Search for the cell housing the specified text and yield its [x, y] center coordinate. 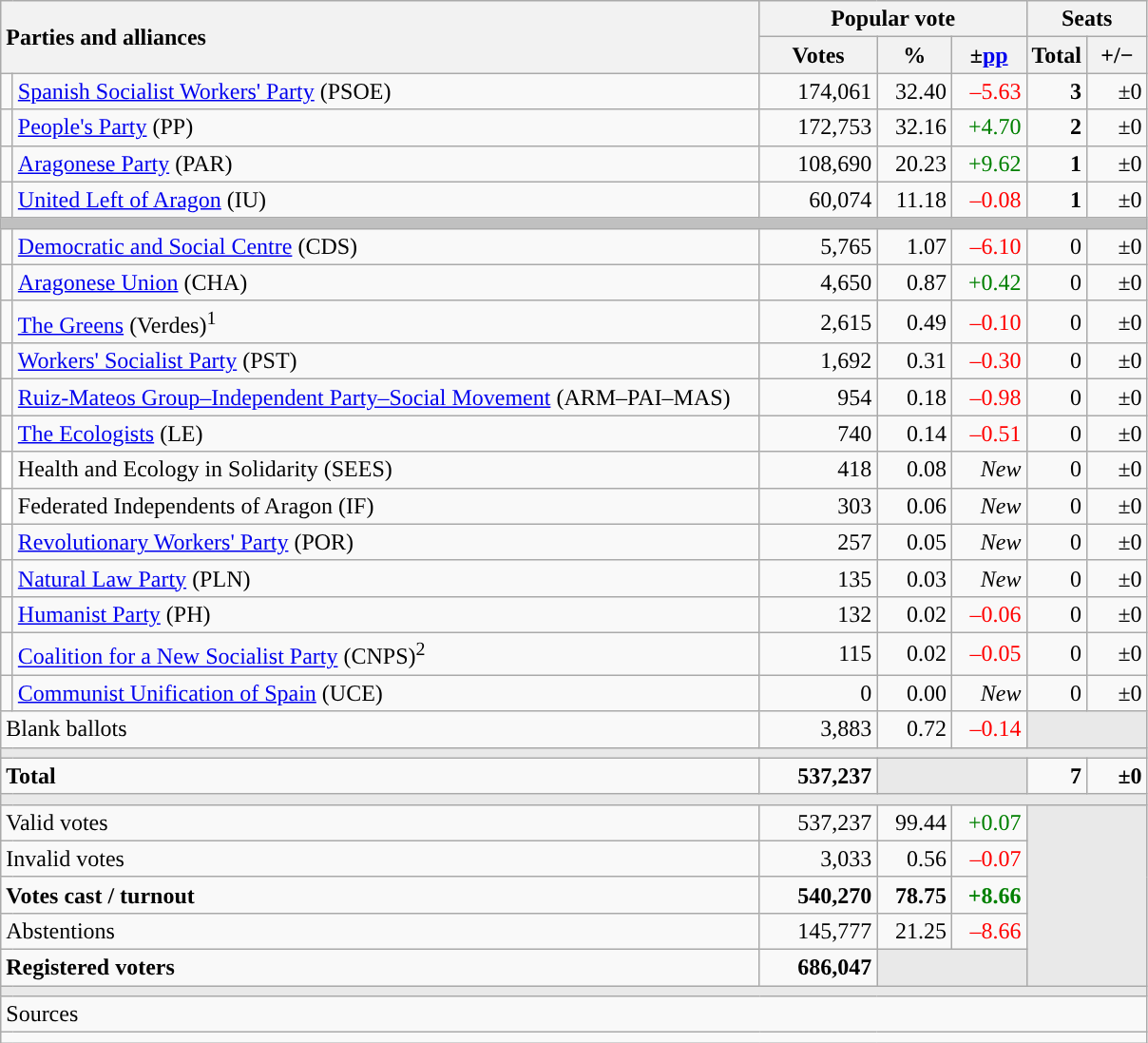
0.03 [914, 578]
Votes cast / turnout [380, 895]
32.16 [914, 127]
3 [1057, 91]
+9.62 [988, 164]
–0.98 [988, 397]
21.25 [914, 931]
135 [818, 578]
Abstentions [380, 931]
0.31 [914, 361]
Ruiz-Mateos Group–Independent Party–Social Movement (ARM–PAI–MAS) [386, 397]
–0.05 [988, 654]
99.44 [914, 822]
–0.10 [988, 321]
Humanist Party (PH) [386, 614]
303 [818, 506]
The Greens (Verdes)1 [386, 321]
1,692 [818, 361]
0.56 [914, 859]
+8.66 [988, 895]
Health and Ecology in Solidarity (SEES) [386, 470]
1.07 [914, 246]
–0.07 [988, 859]
Coalition for a New Socialist Party (CNPS)2 [386, 654]
145,777 [818, 931]
–6.10 [988, 246]
0.18 [914, 397]
+4.70 [988, 127]
Valid votes [380, 822]
540,270 [818, 895]
2 [1057, 127]
–0.06 [988, 614]
20.23 [914, 164]
–5.63 [988, 91]
+0.07 [988, 822]
0.72 [914, 729]
418 [818, 470]
Aragonese Party (PAR) [386, 164]
People's Party (PP) [386, 127]
132 [818, 614]
Votes [818, 55]
108,690 [818, 164]
0.08 [914, 470]
Communist Unification of Spain (UCE) [386, 693]
0.49 [914, 321]
+0.42 [988, 282]
Parties and alliances [380, 37]
–0.51 [988, 434]
0.00 [914, 693]
740 [818, 434]
–8.66 [988, 931]
Workers' Socialist Party (PST) [386, 361]
3,033 [818, 859]
The Ecologists (LE) [386, 434]
78.75 [914, 895]
5,765 [818, 246]
115 [818, 654]
Democratic and Social Centre (CDS) [386, 246]
257 [818, 542]
% [914, 55]
954 [818, 397]
0.87 [914, 282]
–0.30 [988, 361]
Revolutionary Workers' Party (POR) [386, 542]
Federated Independents of Aragon (IF) [386, 506]
7 [1057, 776]
60,074 [818, 200]
0.05 [914, 542]
Sources [574, 1014]
±pp [988, 55]
Popular vote [893, 19]
Seats [1087, 19]
172,753 [818, 127]
–0.08 [988, 200]
4,650 [818, 282]
Blank ballots [380, 729]
Registered voters [380, 967]
174,061 [818, 91]
Aragonese Union (CHA) [386, 282]
11.18 [914, 200]
+/− [1118, 55]
0.14 [914, 434]
–0.14 [988, 729]
United Left of Aragon (IU) [386, 200]
32.40 [914, 91]
3,883 [818, 729]
686,047 [818, 967]
Invalid votes [380, 859]
Spanish Socialist Workers' Party (PSOE) [386, 91]
2,615 [818, 321]
0.06 [914, 506]
Natural Law Party (PLN) [386, 578]
